Pinpoint the cell where the given text exists, returning its (x, y) midpoint coordinate. 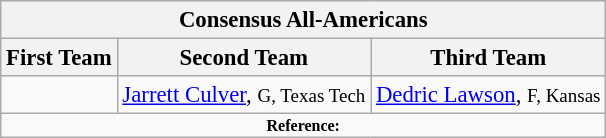
Second Team (244, 58)
Consensus All-Americans (304, 20)
Dedric Lawson, F, Kansas (488, 95)
Third Team (488, 58)
Jarrett Culver, G, Texas Tech (244, 95)
Reference: (304, 126)
First Team (59, 58)
